Return the (X, Y) coordinate for the center point of the cell that contains the specified text.  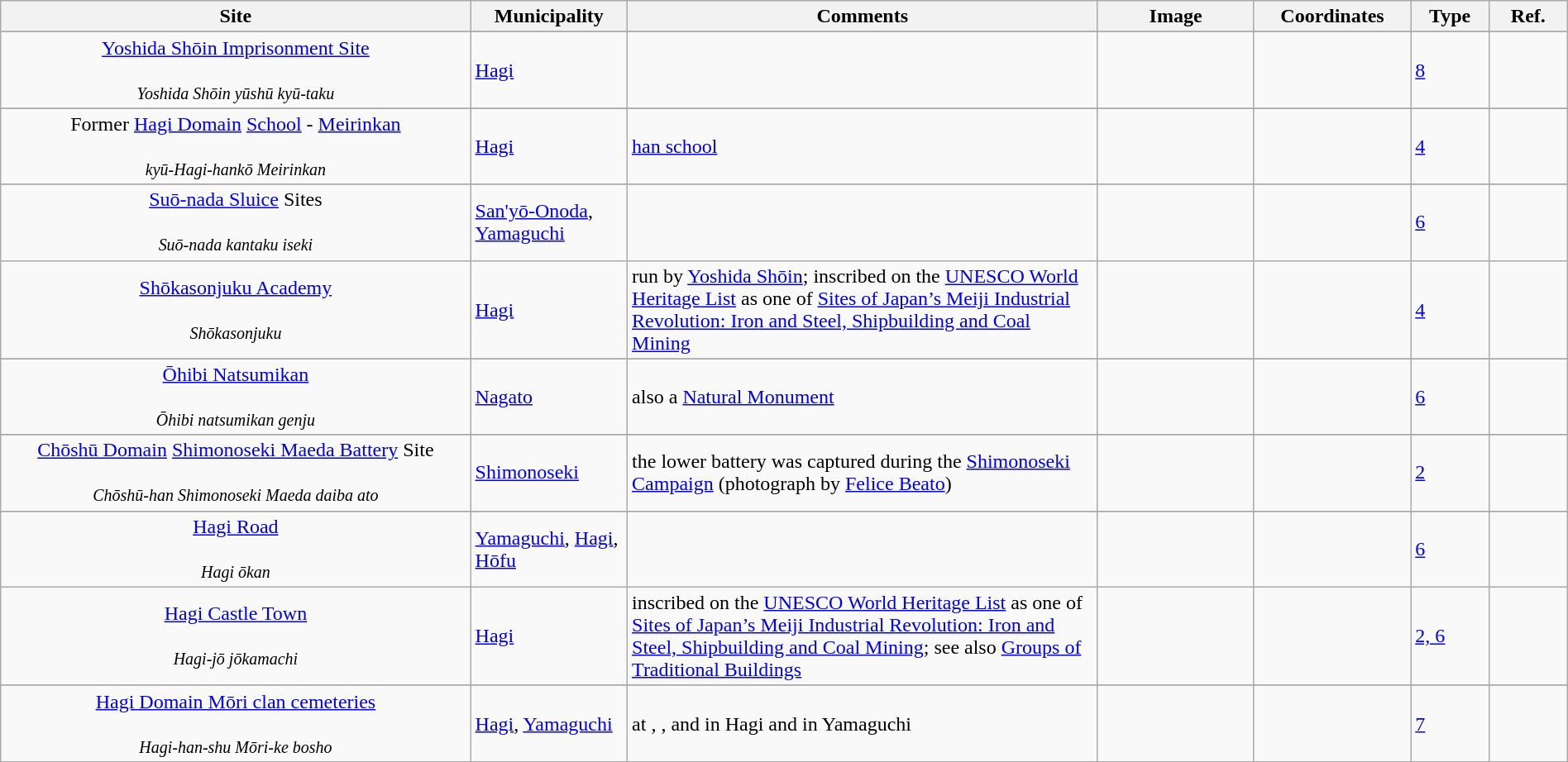
2 (1451, 473)
the lower battery was captured during the Shimonoseki Campaign (photograph by Felice Beato) (863, 473)
Former Hagi Domain School - Meirinkankyū-Hagi-hankō Meirinkan (236, 146)
8 (1451, 70)
Ōhibi NatsumikanŌhibi natsumikan genju (236, 397)
Nagato (549, 397)
Shimonoseki (549, 473)
Comments (863, 17)
Hagi RoadHagi ōkan (236, 549)
han school (863, 146)
Yoshida Shōin Imprisonment SiteYoshida Shōin yūshū kyū-taku (236, 70)
Hagi, Yamaguchi (549, 723)
7 (1451, 723)
Image (1176, 17)
Shōkasonjuku AcademyShōkasonjuku (236, 309)
Hagi Domain Mōri clan cemeteriesHagi-han-shu Mōri-ke bosho (236, 723)
Suō-nada Sluice SitesSuō-nada kantaku iseki (236, 222)
at , , and in Hagi and in Yamaguchi (863, 723)
Chōshū Domain Shimonoseki Maeda Battery SiteChōshū-han Shimonoseki Maeda daiba ato (236, 473)
2, 6 (1451, 636)
Ref. (1528, 17)
Yamaguchi, Hagi, Hōfu (549, 549)
also a Natural Monument (863, 397)
Coordinates (1331, 17)
Municipality (549, 17)
San'yō-Onoda, Yamaguchi (549, 222)
Site (236, 17)
Hagi Castle TownHagi-jō jōkamachi (236, 636)
Type (1451, 17)
